Find where the given text appears and provide that cell's center as (X, Y) coordinate. 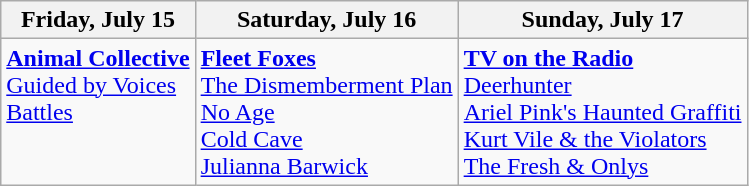
Animal CollectiveGuided by VoicesBattles (98, 112)
Saturday, July 16 (326, 20)
Fleet FoxesThe Dismemberment PlanNo AgeCold CaveJulianna Barwick (326, 112)
TV on the RadioDeerhunterAriel Pink's Haunted GraffitiKurt Vile & the ViolatorsThe Fresh & Onlys (602, 112)
Sunday, July 17 (602, 20)
Friday, July 15 (98, 20)
